Provide the (X, Y) coordinate of the cell's center where the given text is located.  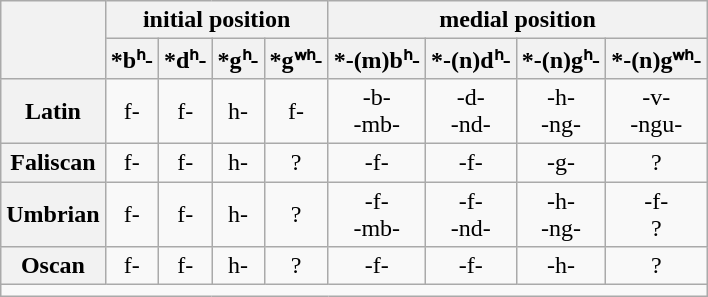
Latin (53, 110)
*gʰ- (238, 59)
Oscan (53, 266)
-f-? (656, 214)
-g- (560, 162)
*-(m)bʰ- (376, 59)
-h- (560, 266)
*dʰ- (186, 59)
Faliscan (53, 162)
-b--mb- (376, 110)
medial position (518, 20)
-v--ngu- (656, 110)
-d--nd- (470, 110)
-f--mb- (376, 214)
*-(n)dʰ- (470, 59)
*-(n)gʰ- (560, 59)
*-(n)gʷʰ- (656, 59)
*gʷʰ- (296, 59)
*bʰ- (132, 59)
Umbrian (53, 214)
-f--nd- (470, 214)
initial position (216, 20)
